Return the [X, Y] coordinate for the center point of the cell that contains the specified text.  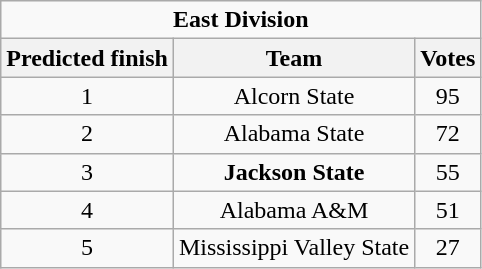
Team [294, 58]
51 [448, 210]
4 [88, 210]
Mississippi Valley State [294, 248]
Votes [448, 58]
27 [448, 248]
95 [448, 96]
55 [448, 172]
Jackson State [294, 172]
Predicted finish [88, 58]
5 [88, 248]
72 [448, 134]
Alcorn State [294, 96]
2 [88, 134]
Alabama A&M [294, 210]
3 [88, 172]
East Division [241, 20]
Alabama State [294, 134]
1 [88, 96]
